Extract the [X, Y] coordinate from the center of the cell holding the provided text.  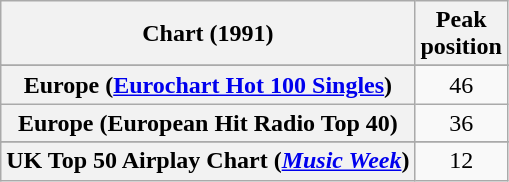
UK Top 50 Airplay Chart (Music Week) [208, 161]
Europe (Eurochart Hot 100 Singles) [208, 85]
Peakposition [461, 34]
Chart (1991) [208, 34]
Europe (European Hit Radio Top 40) [208, 123]
12 [461, 161]
46 [461, 85]
36 [461, 123]
